Identify which cell holds the provided text, then report its [X, Y] central coordinate. 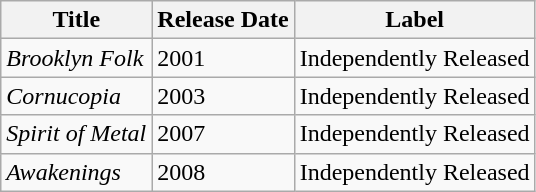
Awakenings [76, 172]
Cornucopia [76, 96]
Release Date [223, 20]
Brooklyn Folk [76, 58]
2001 [223, 58]
2007 [223, 134]
2008 [223, 172]
Spirit of Metal [76, 134]
Title [76, 20]
Label [414, 20]
2003 [223, 96]
